Pinpoint the cell where the given text exists, returning its (x, y) midpoint coordinate. 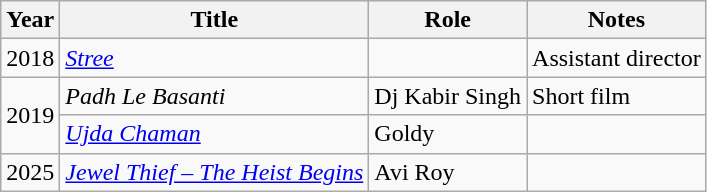
Avi Roy (448, 172)
Dj Kabir Singh (448, 96)
Short film (617, 96)
Jewel Thief – The Heist Begins (214, 172)
Role (448, 20)
Ujda Chaman (214, 134)
2018 (30, 58)
Title (214, 20)
Goldy (448, 134)
Year (30, 20)
Notes (617, 20)
Stree (214, 58)
2019 (30, 115)
Assistant director (617, 58)
Padh Le Basanti (214, 96)
2025 (30, 172)
